Capture the cell that displays the provided text and extract its (X, Y) central coordinate. 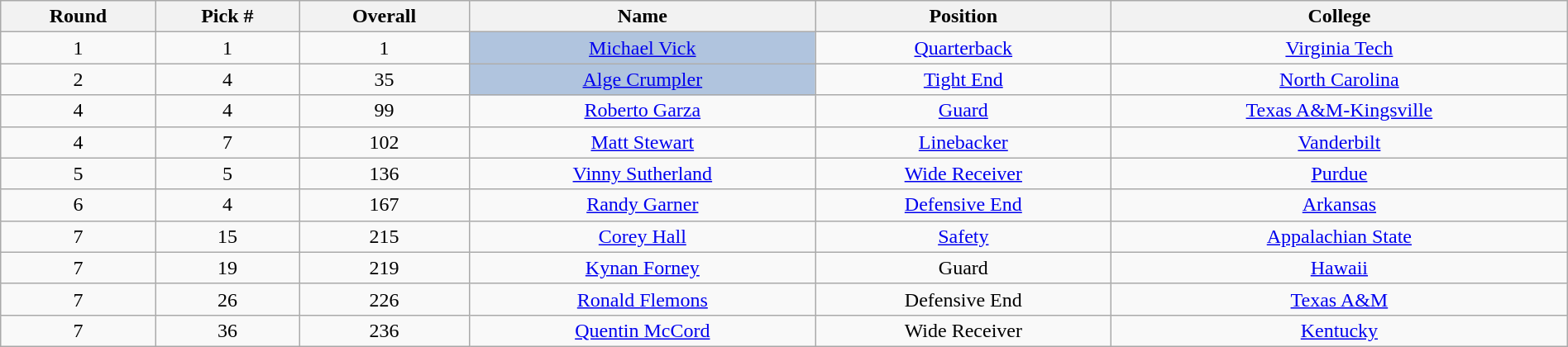
26 (227, 299)
Round (78, 17)
226 (385, 299)
215 (385, 236)
Texas A&M-Kingsville (1340, 111)
Appalachian State (1340, 236)
Ronald Flemons (643, 299)
2 (78, 79)
15 (227, 236)
99 (385, 111)
Name (643, 17)
Overall (385, 17)
Michael Vick (643, 48)
102 (385, 142)
Quarterback (963, 48)
Texas A&M (1340, 299)
Virginia Tech (1340, 48)
19 (227, 268)
Hawaii (1340, 268)
Pick # (227, 17)
Kentucky (1340, 330)
219 (385, 268)
35 (385, 79)
6 (78, 205)
136 (385, 173)
Linebacker (963, 142)
College (1340, 17)
36 (227, 330)
Alge Crumpler (643, 79)
Roberto Garza (643, 111)
Quentin McCord (643, 330)
Position (963, 17)
Randy Garner (643, 205)
Safety (963, 236)
Matt Stewart (643, 142)
Vanderbilt (1340, 142)
236 (385, 330)
167 (385, 205)
Corey Hall (643, 236)
Tight End (963, 79)
Kynan Forney (643, 268)
Vinny Sutherland (643, 173)
North Carolina (1340, 79)
Purdue (1340, 173)
Arkansas (1340, 205)
